Search for the cell housing the specified text and yield its (X, Y) center coordinate. 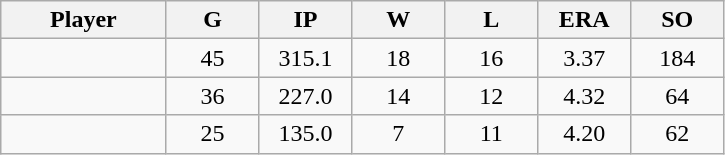
ERA (584, 20)
315.1 (306, 58)
3.37 (584, 58)
Player (84, 20)
L (492, 20)
W (398, 20)
7 (398, 134)
25 (212, 134)
135.0 (306, 134)
11 (492, 134)
45 (212, 58)
14 (398, 96)
36 (212, 96)
227.0 (306, 96)
G (212, 20)
62 (678, 134)
4.32 (584, 96)
IP (306, 20)
12 (492, 96)
16 (492, 58)
18 (398, 58)
4.20 (584, 134)
64 (678, 96)
SO (678, 20)
184 (678, 58)
